Search for the cell housing the specified text and yield its [x, y] center coordinate. 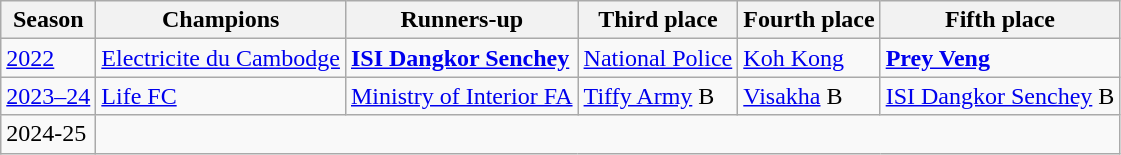
Life FC [221, 96]
2022 [48, 58]
ISI Dangkor Senchey B [1000, 96]
Visakha B [809, 96]
Third place [658, 20]
Koh Kong [809, 58]
Prey Veng [1000, 58]
Electricite du Cambodge [221, 58]
Fifth place [1000, 20]
2023–24 [48, 96]
Runners-up [462, 20]
National Police [658, 58]
2024-25 [48, 134]
Tiffy Army B [658, 96]
Champions [221, 20]
ISI Dangkor Senchey [462, 58]
Ministry of Interior FA [462, 96]
Season [48, 20]
Fourth place [809, 20]
